Pinpoint the cell where the given text exists, returning its (X, Y) midpoint coordinate. 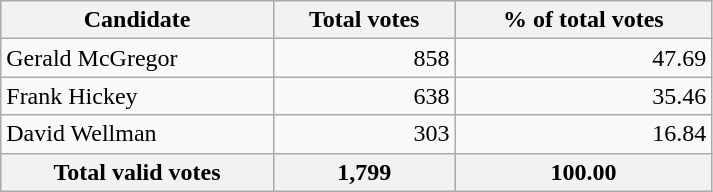
858 (364, 58)
Total valid votes (138, 172)
35.46 (584, 96)
Frank Hickey (138, 96)
Gerald McGregor (138, 58)
% of total votes (584, 20)
303 (364, 134)
100.00 (584, 172)
David Wellman (138, 134)
638 (364, 96)
Candidate (138, 20)
Total votes (364, 20)
1,799 (364, 172)
47.69 (584, 58)
16.84 (584, 134)
